Return (X, Y) of the center of cell containing provided text 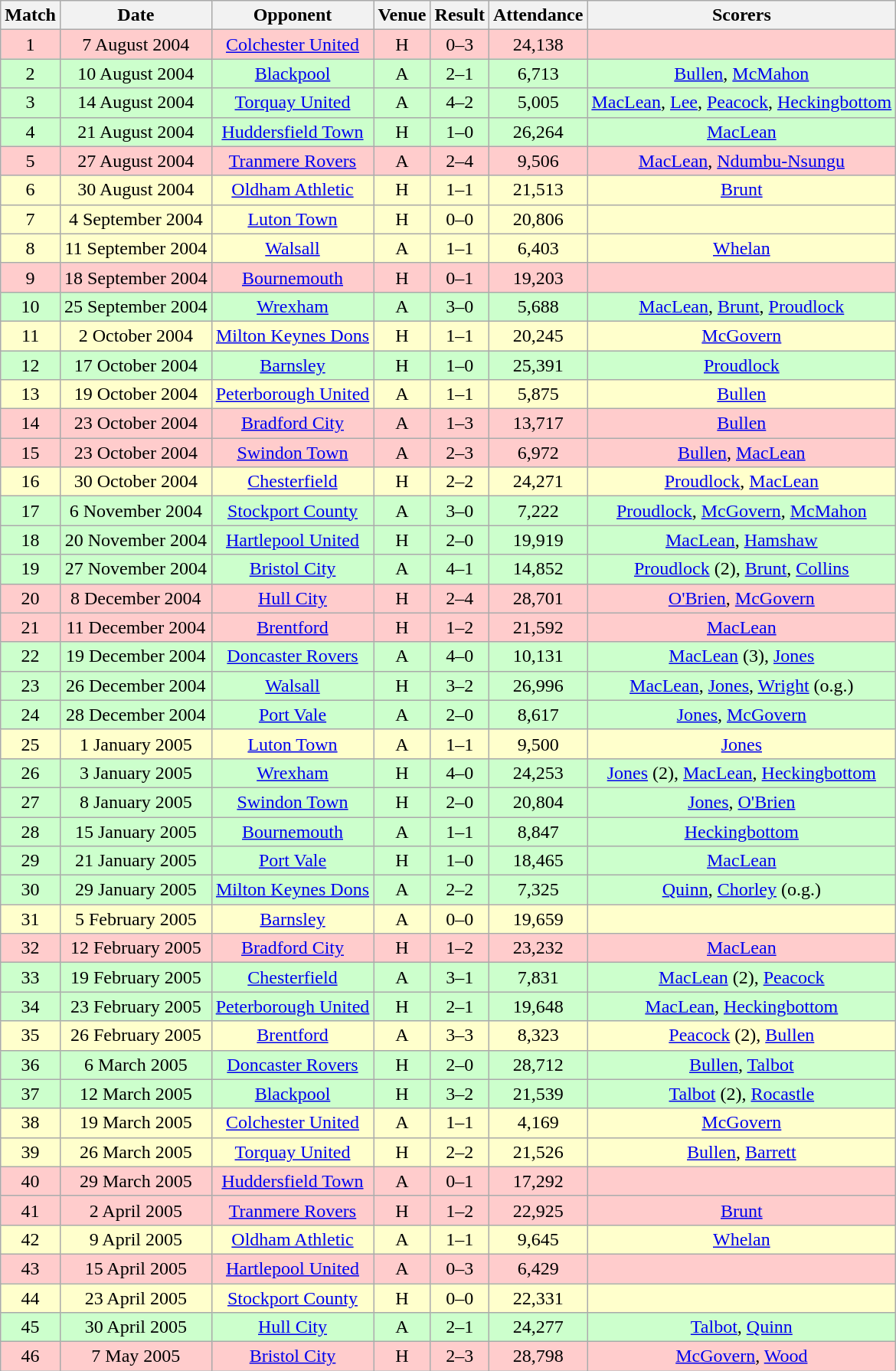
MacLean, Hamshaw (741, 540)
24 (31, 715)
26 (31, 773)
19 October 2004 (136, 394)
MacLean, Lee, Peacock, Heckingbottom (741, 103)
25 (31, 744)
11 December 2004 (136, 627)
23 February 2005 (136, 1006)
2 (31, 74)
Heckingbottom (741, 831)
Bullen, Barrett (741, 1152)
27 August 2004 (136, 161)
1 January 2005 (136, 744)
McGovern, Wood (741, 1356)
3 January 2005 (136, 773)
20,804 (538, 802)
5 February 2005 (136, 919)
11 September 2004 (136, 248)
21,539 (538, 1094)
Scorers (741, 15)
20,245 (538, 335)
29 (31, 861)
Proudlock, MacLean (741, 482)
9,506 (538, 161)
14,852 (538, 569)
20,806 (538, 219)
MacLean, Jones, Wright (o.g.) (741, 685)
Date (136, 15)
10 August 2004 (136, 74)
Opponent (293, 15)
10,131 (538, 656)
19,203 (538, 277)
Proudlock (2), Brunt, Collins (741, 569)
8 (31, 248)
14 (31, 424)
34 (31, 1006)
MacLean, Ndumbu-Nsungu (741, 161)
18,465 (538, 861)
45 (31, 1327)
37 (31, 1094)
21,592 (538, 627)
1 (31, 44)
29 March 2005 (136, 1181)
12 February 2005 (136, 948)
Jones, McGovern (741, 715)
Venue (402, 15)
Bullen, McMahon (741, 74)
21,526 (538, 1152)
6,713 (538, 74)
20 November 2004 (136, 540)
7 May 2005 (136, 1356)
7 (31, 219)
19,659 (538, 919)
6,972 (538, 453)
Quinn, Chorley (o.g.) (741, 890)
44 (31, 1298)
30 October 2004 (136, 482)
9 April 2005 (136, 1239)
16 (31, 482)
20 (31, 598)
1–3 (459, 424)
4,169 (538, 1123)
17 (31, 511)
6 March 2005 (136, 1065)
3–1 (459, 977)
5,875 (538, 394)
8,323 (538, 1036)
12 March 2005 (136, 1094)
19,648 (538, 1006)
24,138 (538, 44)
MacLean, Heckingbottom (741, 1006)
8,847 (538, 831)
9,645 (538, 1239)
21 August 2004 (136, 132)
5 (31, 161)
41 (31, 1210)
MacLean, Brunt, Proudlock (741, 306)
5,005 (538, 103)
28,798 (538, 1356)
15 January 2005 (136, 831)
15 (31, 453)
Attendance (538, 15)
26 March 2005 (136, 1152)
28,712 (538, 1065)
Talbot (2), Rocastle (741, 1094)
Proudlock (741, 365)
18 September 2004 (136, 277)
9,500 (538, 744)
30 August 2004 (136, 190)
28,701 (538, 598)
25 September 2004 (136, 306)
17,292 (538, 1181)
19 February 2005 (136, 977)
4 (31, 132)
32 (31, 948)
8 December 2004 (136, 598)
Bullen, Talbot (741, 1065)
23 (31, 685)
10 (31, 306)
21,513 (538, 190)
Peacock (2), Bullen (741, 1036)
25,391 (538, 365)
21 (31, 627)
7,325 (538, 890)
Bullen, MacLean (741, 453)
6 November 2004 (136, 511)
6,429 (538, 1268)
4 September 2004 (136, 219)
30 (31, 890)
23,232 (538, 948)
26,264 (538, 132)
27 (31, 802)
43 (31, 1268)
19,919 (538, 540)
18 (31, 540)
6,403 (538, 248)
6 (31, 190)
39 (31, 1152)
24,277 (538, 1327)
Match (31, 15)
2 October 2004 (136, 335)
27 November 2004 (136, 569)
29 January 2005 (136, 890)
4–2 (459, 103)
Proudlock, McGovern, McMahon (741, 511)
11 (31, 335)
13,717 (538, 424)
42 (31, 1239)
Jones (741, 744)
9 (31, 277)
MacLean (3), Jones (741, 656)
21 January 2005 (136, 861)
30 April 2005 (136, 1327)
O'Brien, McGovern (741, 598)
7,222 (538, 511)
15 April 2005 (136, 1268)
12 (31, 365)
22 (31, 656)
17 October 2004 (136, 365)
40 (31, 1181)
MacLean (2), Peacock (741, 977)
4–1 (459, 569)
26 December 2004 (136, 685)
24,271 (538, 482)
36 (31, 1065)
3–3 (459, 1036)
38 (31, 1123)
28 (31, 831)
7 August 2004 (136, 44)
14 August 2004 (136, 103)
Jones, O'Brien (741, 802)
Jones (2), MacLean, Heckingbottom (741, 773)
46 (31, 1356)
8,617 (538, 715)
33 (31, 977)
35 (31, 1036)
3 (31, 103)
22,925 (538, 1210)
22,331 (538, 1298)
23 April 2005 (136, 1298)
Result (459, 15)
7,831 (538, 977)
28 December 2004 (136, 715)
13 (31, 394)
31 (31, 919)
5,688 (538, 306)
24,253 (538, 773)
26 February 2005 (136, 1036)
19 (31, 569)
19 December 2004 (136, 656)
8 January 2005 (136, 802)
2 April 2005 (136, 1210)
19 March 2005 (136, 1123)
26,996 (538, 685)
Talbot, Quinn (741, 1327)
